Search for the cell housing the specified text and yield its (X, Y) center coordinate. 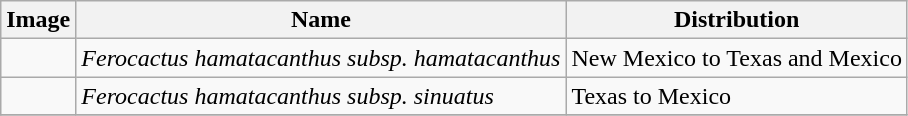
Ferocactus hamatacanthus subsp. sinuatus (321, 96)
Ferocactus hamatacanthus subsp. hamatacanthus (321, 58)
Image (38, 20)
Distribution (737, 20)
New Mexico to Texas and Mexico (737, 58)
Texas to Mexico (737, 96)
Name (321, 20)
